From the cell containing the given text, extract its center point as (X, Y) coordinate. 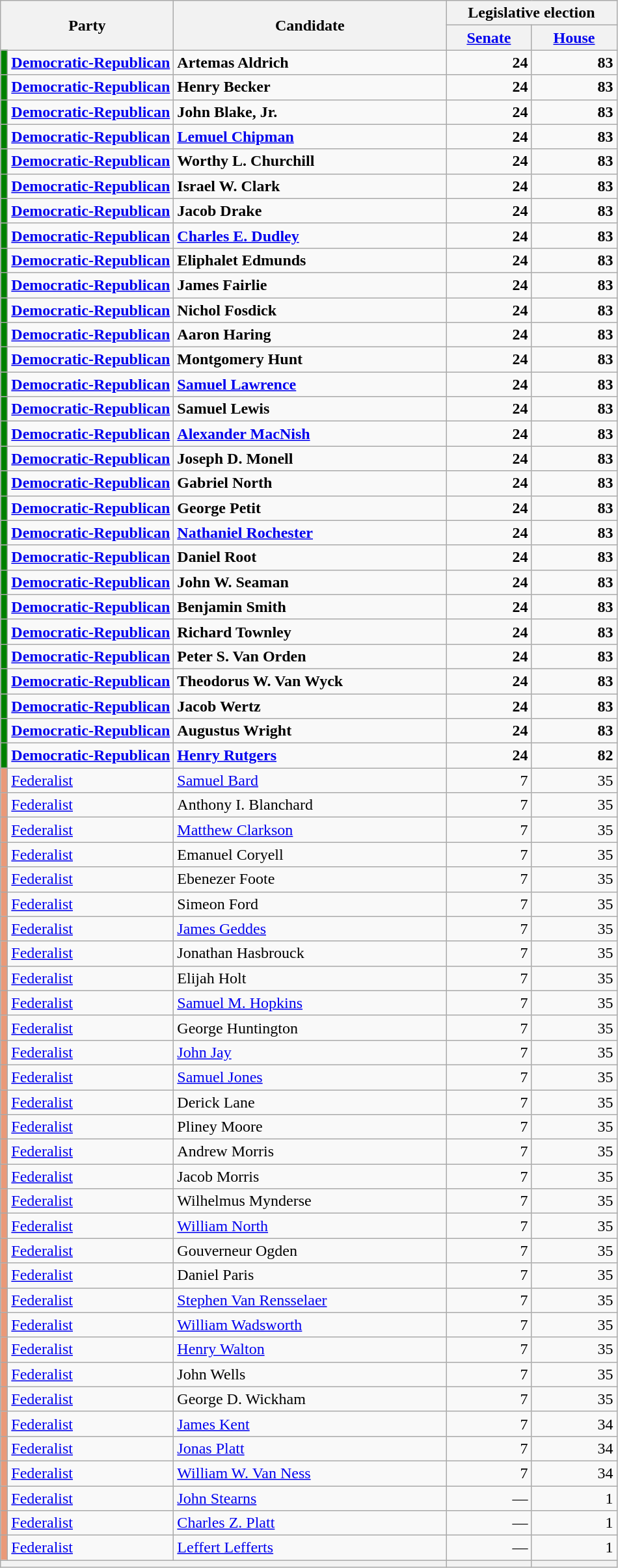
Legislative election (531, 13)
Montgomery Hunt (310, 360)
John Jay (310, 1052)
Henry Rutgers (310, 756)
Simeon Ford (310, 904)
Nathaniel Rochester (310, 533)
Gouverneur Ogden (310, 1251)
Gabriel North (310, 483)
Worthy L. Churchill (310, 161)
Pliney Moore (310, 1127)
Nichol Fosdick (310, 310)
Andrew Morris (310, 1152)
Jacob Morris (310, 1176)
James Fairlie (310, 285)
Joseph D. Monell (310, 458)
Candidate (310, 25)
Stephen Van Rensselaer (310, 1300)
John Wells (310, 1374)
Daniel Paris (310, 1275)
William North (310, 1226)
Peter S. Van Orden (310, 656)
George D. Wickham (310, 1399)
Matthew Clarkson (310, 830)
Charles E. Dudley (310, 235)
Jonas Platt (310, 1448)
Charles Z. Platt (310, 1523)
Derick Lane (310, 1102)
Aaron Haring (310, 335)
William W. Van Ness (310, 1473)
Leffert Lefferts (310, 1548)
Eliphalet Edmunds (310, 260)
Henry Becker (310, 87)
Samuel M. Hopkins (310, 1003)
William Wadsworth (310, 1325)
Jacob Drake (310, 211)
Israel W. Clark (310, 186)
Ebenezer Foote (310, 879)
Alexander MacNish (310, 434)
George Huntington (310, 1028)
Daniel Root (310, 557)
Samuel Lawrence (310, 384)
Theodorus W. Van Wyck (310, 681)
Senate (489, 38)
82 (574, 756)
Lemuel Chipman (310, 137)
James Geddes (310, 929)
Samuel Bard (310, 780)
Henry Walton (310, 1349)
Samuel Lewis (310, 409)
George Petit (310, 508)
Emanuel Coryell (310, 855)
Jacob Wertz (310, 706)
Richard Townley (310, 631)
Party (87, 25)
John Stearns (310, 1498)
Benjamin Smith (310, 607)
Artemas Aldrich (310, 62)
House (574, 38)
John Blake, Jr. (310, 112)
John W. Seaman (310, 582)
James Kent (310, 1424)
Elijah Holt (310, 978)
Jonathan Hasbrouck (310, 953)
Samuel Jones (310, 1077)
Wilhelmus Mynderse (310, 1201)
Anthony I. Blanchard (310, 805)
Augustus Wright (310, 731)
